Output the (X, Y) coordinate of the center of the cell containing the given text.  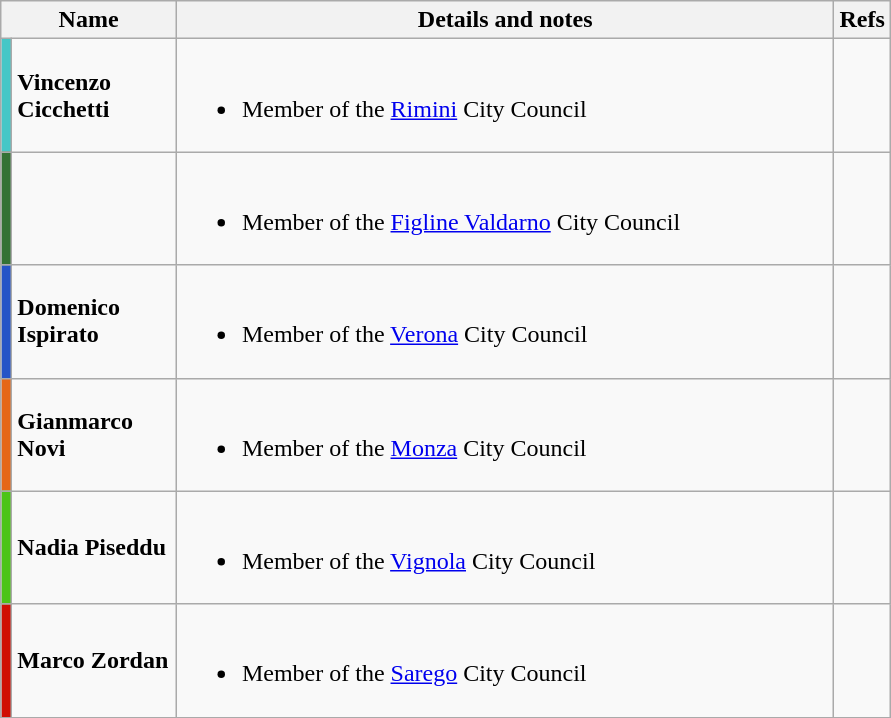
Member of the Sarego City Council (505, 660)
Vincenzo Cicchetti (94, 96)
Name (89, 20)
Gianmarco Novi (94, 434)
Marco Zordan (94, 660)
Details and notes (505, 20)
Member of the Monza City Council (505, 434)
Member of the Figline Valdarno City Council (505, 208)
Member of the Rimini City Council (505, 96)
Refs (862, 20)
Domenico Ispirato (94, 322)
Nadia Piseddu (94, 548)
Member of the Vignola City Council (505, 548)
Member of the Verona City Council (505, 322)
